Locate the cell with the specified text and output its (X, Y) center coordinate. 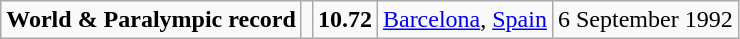
6 September 1992 (645, 20)
10.72 (344, 20)
Barcelona, Spain (464, 20)
World & Paralympic record (152, 20)
